Output the [x, y] coordinate of the center of the cell containing the given text.  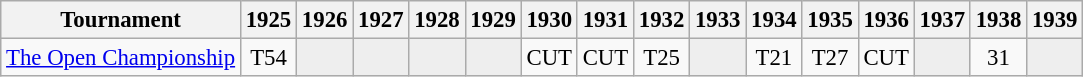
1931 [605, 20]
1928 [437, 20]
T27 [830, 58]
1926 [325, 20]
1936 [886, 20]
1929 [493, 20]
1938 [998, 20]
1925 [268, 20]
T54 [268, 58]
T25 [661, 58]
Tournament [121, 20]
1930 [549, 20]
1934 [774, 20]
The Open Championship [121, 58]
1935 [830, 20]
1933 [718, 20]
1932 [661, 20]
1937 [942, 20]
1939 [1055, 20]
T21 [774, 58]
31 [998, 58]
1927 [381, 20]
